Return (x, y) of the center of cell containing provided text 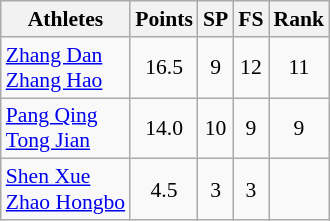
Shen XueZhao Hongbo (66, 190)
11 (300, 68)
Points (164, 19)
4.5 (164, 190)
16.5 (164, 68)
12 (250, 68)
Pang QingTong Jian (66, 128)
Athletes (66, 19)
Zhang DanZhang Hao (66, 68)
10 (216, 128)
SP (216, 19)
Rank (300, 19)
FS (250, 19)
14.0 (164, 128)
